Locate the cell with the specified text and output its [x, y] center coordinate. 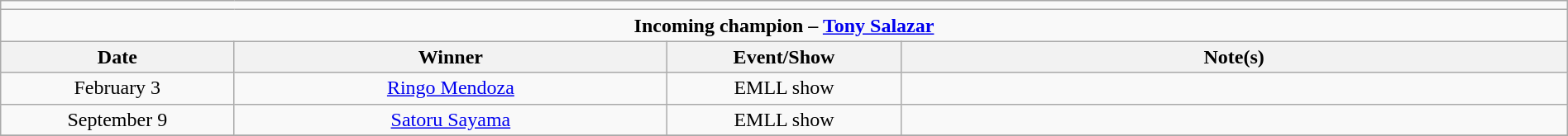
Note(s) [1234, 57]
Winner [451, 57]
September 9 [117, 120]
Incoming champion – Tony Salazar [784, 26]
Event/Show [784, 57]
Ringo Mendoza [451, 88]
Satoru Sayama [451, 120]
February 3 [117, 88]
Date [117, 57]
